Pinpoint the cell where the given text exists, returning its [X, Y] midpoint coordinate. 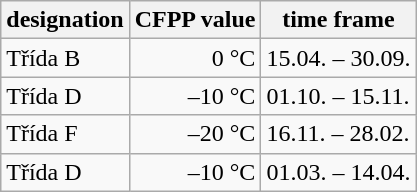
16.11. – 28.02. [338, 134]
15.04. – 30.09. [338, 58]
time frame [338, 20]
Třída F [65, 134]
01.10. – 15.11. [338, 96]
designation [65, 20]
0 °C [195, 58]
Třída B [65, 58]
01.03. – 14.04. [338, 172]
CFPP value [195, 20]
–20 °C [195, 134]
